Return (x, y) of the center of cell containing provided text 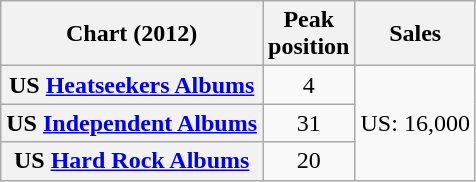
Peakposition (309, 34)
20 (309, 161)
US Hard Rock Albums (132, 161)
31 (309, 123)
US: 16,000 (415, 123)
Sales (415, 34)
Chart (2012) (132, 34)
US Heatseekers Albums (132, 85)
US Independent Albums (132, 123)
4 (309, 85)
